Extract the (x, y) coordinate from the center of the cell holding the provided text.  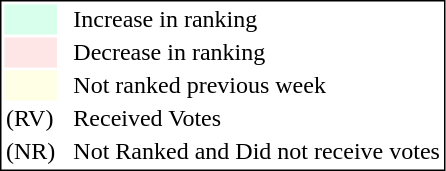
Increase in ranking (257, 19)
Decrease in ranking (257, 53)
Not Ranked and Did not receive votes (257, 151)
Received Votes (257, 119)
(NR) (30, 151)
(RV) (30, 119)
Not ranked previous week (257, 85)
